Return [x, y] of the center of cell containing provided text 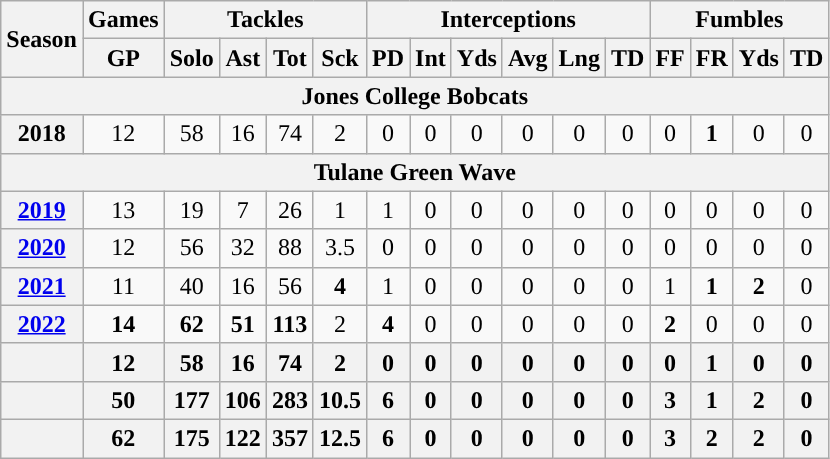
13 [123, 210]
Tulane Green Wave [415, 172]
106 [242, 400]
Tackles [265, 20]
GP [123, 58]
7 [242, 210]
51 [242, 324]
122 [242, 438]
283 [290, 400]
32 [242, 248]
175 [192, 438]
3.5 [340, 248]
Fumbles [740, 20]
88 [290, 248]
50 [123, 400]
Ast [242, 58]
Season [42, 39]
177 [192, 400]
2020 [42, 248]
Tot [290, 58]
357 [290, 438]
26 [290, 210]
10.5 [340, 400]
2018 [42, 134]
19 [192, 210]
12.5 [340, 438]
11 [123, 286]
Games [123, 20]
113 [290, 324]
14 [123, 324]
Interceptions [508, 20]
2021 [42, 286]
2022 [42, 324]
Sck [340, 58]
2019 [42, 210]
Solo [192, 58]
Lng [579, 58]
FR [712, 58]
Jones College Bobcats [415, 96]
Int [431, 58]
40 [192, 286]
FF [670, 58]
Avg [528, 58]
PD [388, 58]
